Scan for the cell matching the given text and deliver its (x, y) coordinate at center. 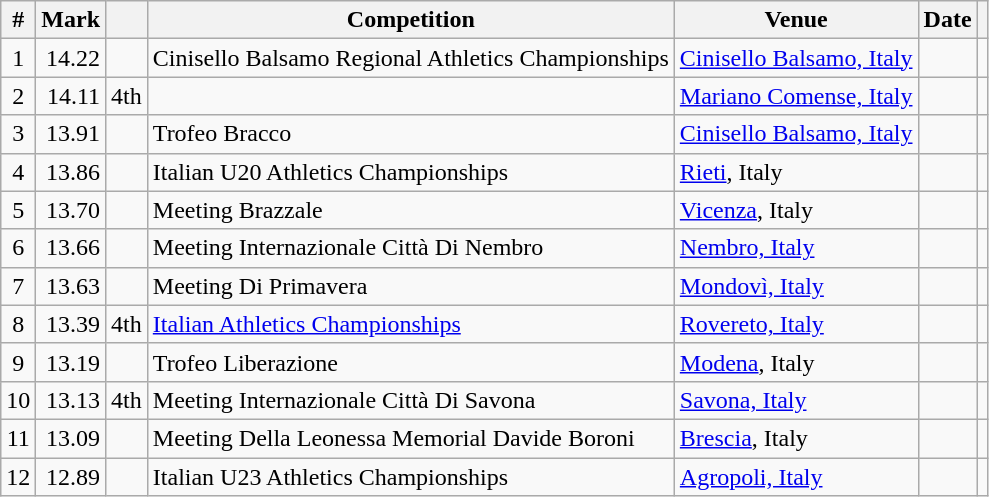
13.39 (71, 324)
12.89 (71, 477)
Meeting Brazzale (410, 210)
13.86 (71, 172)
Competition (410, 20)
14.22 (71, 58)
Meeting Di Primavera (410, 286)
12 (18, 477)
Date (948, 20)
Meeting Internazionale Città Di Nembro (410, 248)
13.19 (71, 362)
14.11 (71, 96)
3 (18, 134)
Nembro, Italy (796, 248)
13.63 (71, 286)
Italian Athletics Championships (410, 324)
Mark (71, 20)
13.13 (71, 400)
5 (18, 210)
Cinisello Balsamo Regional Athletics Championships (410, 58)
13.70 (71, 210)
9 (18, 362)
Brescia, Italy (796, 438)
Venue (796, 20)
7 (18, 286)
# (18, 20)
11 (18, 438)
Rieti, Italy (796, 172)
4 (18, 172)
13.66 (71, 248)
Modena, Italy (796, 362)
13.91 (71, 134)
Meeting Della Leonessa Memorial Davide Boroni (410, 438)
Vicenza, Italy (796, 210)
1 (18, 58)
13.09 (71, 438)
Meeting Internazionale Città Di Savona (410, 400)
6 (18, 248)
2 (18, 96)
Agropoli, Italy (796, 477)
8 (18, 324)
Rovereto, Italy (796, 324)
10 (18, 400)
Mondovì, Italy (796, 286)
Trofeo Liberazione (410, 362)
Mariano Comense, Italy (796, 96)
Italian U23 Athletics Championships (410, 477)
Italian U20 Athletics Championships (410, 172)
Savona, Italy (796, 400)
Trofeo Bracco (410, 134)
